Search for the cell housing the specified text and yield its (x, y) center coordinate. 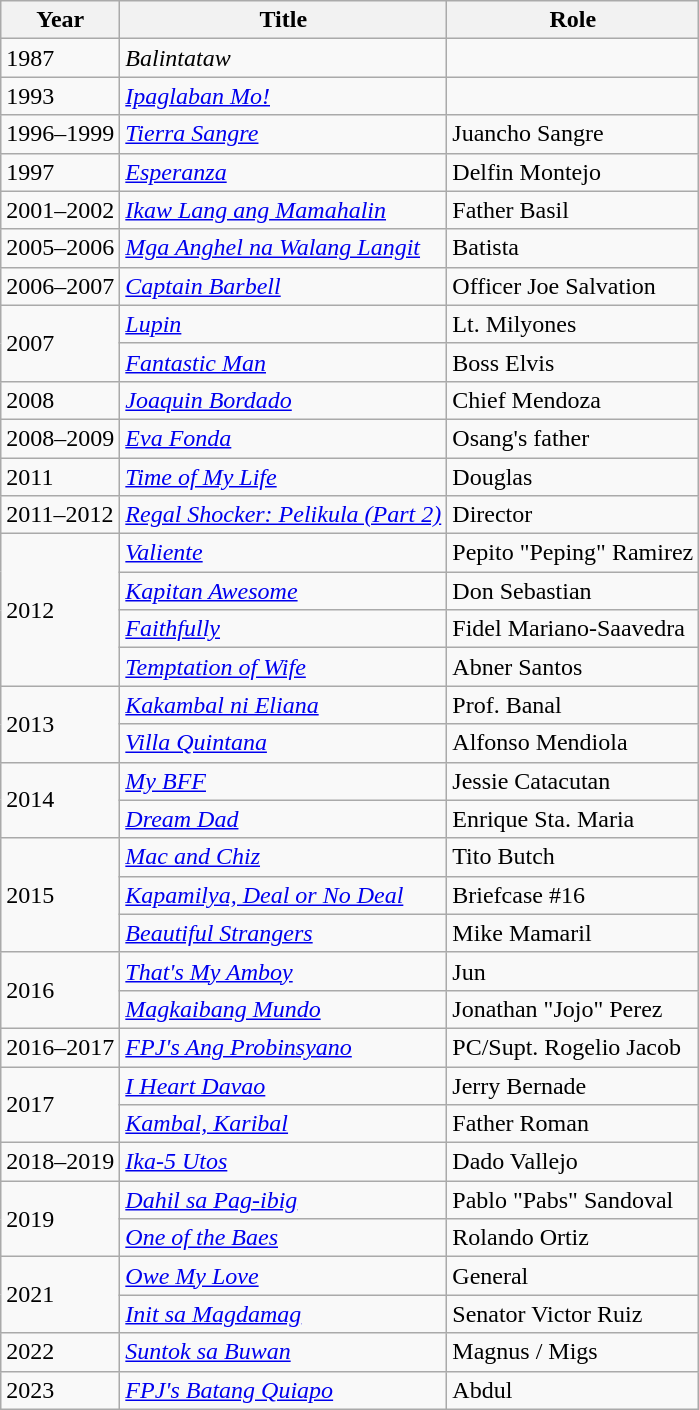
Time of My Life (284, 477)
Magnus / Migs (573, 1352)
Alfonso Mendiola (573, 743)
2016 (60, 990)
2008 (60, 400)
Owe My Love (284, 1276)
Officer Joe Salvation (573, 286)
Faithfully (284, 629)
2015 (60, 895)
Eva Fonda (284, 438)
2014 (60, 800)
Don Sebastian (573, 591)
Tierra Sangre (284, 134)
Abner Santos (573, 667)
Jun (573, 971)
Suntok sa Buwan (284, 1352)
Jerry Bernade (573, 1085)
Ikaw Lang ang Mamahalin (284, 210)
Mac and Chiz (284, 857)
Mga Anghel na Walang Langit (284, 248)
Father Roman (573, 1124)
Esperanza (284, 172)
Ika-5 Utos (284, 1162)
Fidel Mariano-Saavedra (573, 629)
Role (573, 20)
2019 (60, 1219)
Dahil sa Pag-ibig (284, 1200)
Mike Mamaril (573, 933)
Title (284, 20)
Rolando Ortiz (573, 1238)
2012 (60, 610)
Init sa Magdamag (284, 1314)
Villa Quintana (284, 743)
Prof. Banal (573, 705)
1997 (60, 172)
I Heart Davao (284, 1085)
Jessie Catacutan (573, 781)
Chief Mendoza (573, 400)
Beautiful Strangers (284, 933)
Juancho Sangre (573, 134)
Valiente (284, 553)
Boss Elvis (573, 362)
Jonathan "Jojo" Perez (573, 1009)
Kapitan Awesome (284, 591)
2017 (60, 1104)
Father Basil (573, 210)
Tito Butch (573, 857)
Briefcase #16 (573, 895)
General (573, 1276)
Joaquin Bordado (284, 400)
1987 (60, 58)
2011–2012 (60, 515)
Pepito "Peping" Ramirez (573, 553)
FPJ's Ang Probinsyano (284, 1047)
One of the Baes (284, 1238)
Lupin (284, 324)
Dado Vallejo (573, 1162)
1993 (60, 96)
Fantastic Man (284, 362)
Captain Barbell (284, 286)
Senator Victor Ruiz (573, 1314)
2005–2006 (60, 248)
Ipaglaban Mo! (284, 96)
Magkaibang Mundo (284, 1009)
2021 (60, 1295)
2007 (60, 343)
Lt. Milyones (573, 324)
Regal Shocker: Pelikula (Part 2) (284, 515)
Kapamilya, Deal or No Deal (284, 895)
Year (60, 20)
2011 (60, 477)
Director (573, 515)
Balintataw (284, 58)
PC/Supt. Rogelio Jacob (573, 1047)
2016–2017 (60, 1047)
2022 (60, 1352)
Batista (573, 248)
2001–2002 (60, 210)
Abdul (573, 1390)
My BFF (284, 781)
Enrique Sta. Maria (573, 819)
2008–2009 (60, 438)
Temptation of Wife (284, 667)
2006–2007 (60, 286)
1996–1999 (60, 134)
2018–2019 (60, 1162)
Osang's father (573, 438)
Dream Dad (284, 819)
FPJ's Batang Quiapo (284, 1390)
That's My Amboy (284, 971)
Kakambal ni Eliana (284, 705)
2023 (60, 1390)
Douglas (573, 477)
Delfin Montejo (573, 172)
Pablo "Pabs" Sandoval (573, 1200)
Kambal, Karibal (284, 1124)
2013 (60, 724)
